Provide the [x, y] coordinate of the cell's center where the given text is located.  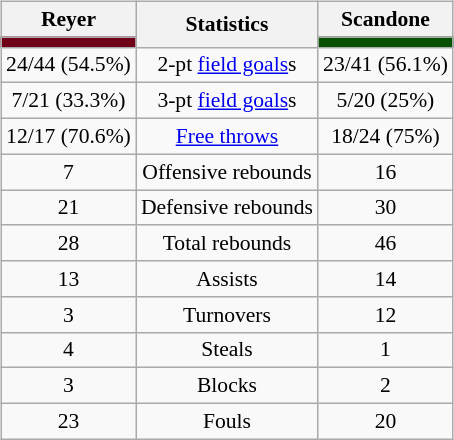
4 [68, 350]
Blocks [227, 386]
7 [68, 172]
Statistics [227, 24]
Scandone [386, 19]
28 [68, 243]
Defensive rebounds [227, 208]
12/17 (70.6%) [68, 136]
2 [386, 386]
12 [386, 314]
16 [386, 172]
5/20 (25%) [386, 101]
Reyer [68, 19]
18/24 (75%) [386, 136]
7/21 (33.3%) [68, 101]
24/44 (54.5%) [68, 65]
23/41 (56.1%) [386, 65]
23 [68, 421]
Fouls [227, 421]
Free throws [227, 136]
2-pt field goalss [227, 65]
1 [386, 350]
13 [68, 279]
3-pt field goalss [227, 101]
Offensive rebounds [227, 172]
20 [386, 421]
Assists [227, 279]
30 [386, 208]
Steals [227, 350]
14 [386, 279]
21 [68, 208]
Turnovers [227, 314]
46 [386, 243]
Total rebounds [227, 243]
